Determine the [x, y] coordinate at the center of the cell enclosing the given text.  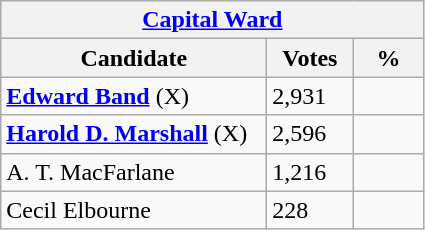
1,216 [310, 172]
A. T. MacFarlane [134, 172]
Candidate [134, 58]
Edward Band (X) [134, 96]
228 [310, 210]
Votes [310, 58]
Cecil Elbourne [134, 210]
2,931 [310, 96]
% [388, 58]
2,596 [310, 134]
Harold D. Marshall (X) [134, 134]
Capital Ward [212, 20]
